Detect which cell encompasses the target text, then output its (X, Y) center coordinate. 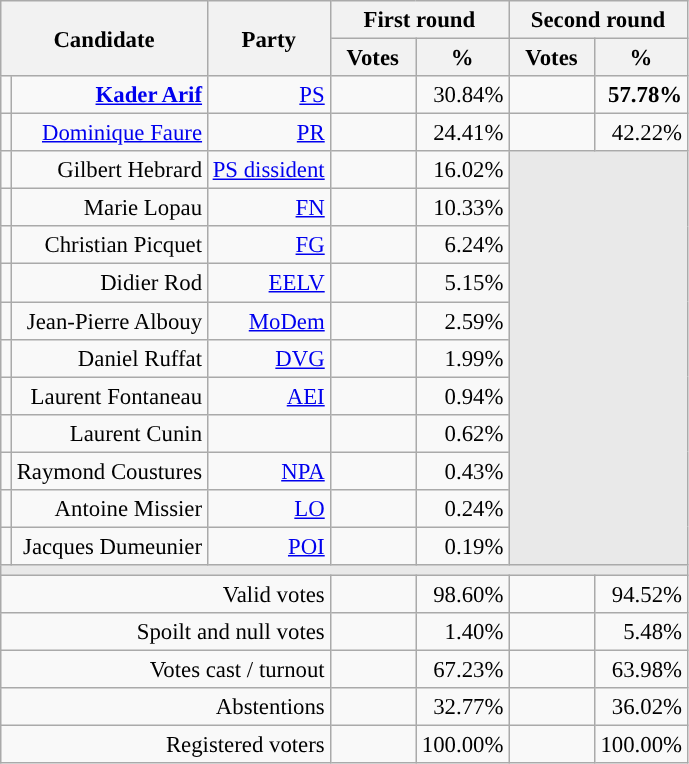
63.98% (640, 670)
57.78% (640, 95)
Votes cast / turnout (166, 670)
Laurent Cunin (109, 433)
0.24% (462, 509)
Raymond Coustures (109, 471)
Second round (598, 20)
24.41% (462, 133)
NPA (268, 471)
2.59% (462, 321)
98.60% (462, 594)
PR (268, 133)
DVG (268, 358)
LO (268, 509)
16.02% (462, 170)
PS dissident (268, 170)
Marie Lopau (109, 208)
0.19% (462, 546)
FN (268, 208)
30.84% (462, 95)
PS (268, 95)
MoDem (268, 321)
5.15% (462, 283)
Daniel Ruffat (109, 358)
First round (420, 20)
FG (268, 245)
0.43% (462, 471)
Laurent Fontaneau (109, 396)
32.77% (462, 707)
Kader Arif (109, 95)
Antoine Missier (109, 509)
POI (268, 546)
0.62% (462, 433)
36.02% (640, 707)
AEI (268, 396)
Candidate (104, 38)
Party (268, 38)
67.23% (462, 670)
1.99% (462, 358)
94.52% (640, 594)
Dominique Faure (109, 133)
6.24% (462, 245)
Abstentions (166, 707)
Registered voters (166, 745)
10.33% (462, 208)
Valid votes (166, 594)
42.22% (640, 133)
1.40% (462, 632)
Gilbert Hebrard (109, 170)
Christian Picquet (109, 245)
Didier Rod (109, 283)
EELV (268, 283)
Jacques Dumeunier (109, 546)
Spoilt and null votes (166, 632)
5.48% (640, 632)
Jean-Pierre Albouy (109, 321)
0.94% (462, 396)
